Pinpoint the cell where the given text exists, returning its [X, Y] midpoint coordinate. 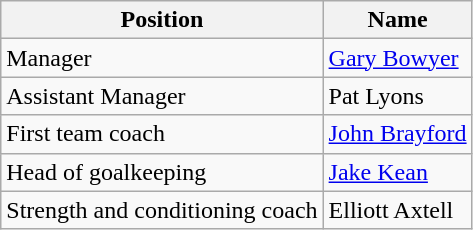
Head of goalkeeping [162, 172]
Manager [162, 58]
Elliott Axtell [398, 210]
First team coach [162, 134]
Name [398, 20]
Gary Bowyer [398, 58]
Jake Kean [398, 172]
Position [162, 20]
John Brayford [398, 134]
Strength and conditioning coach [162, 210]
Pat Lyons [398, 96]
Assistant Manager [162, 96]
